Identify which cell holds the provided text, then report its [x, y] central coordinate. 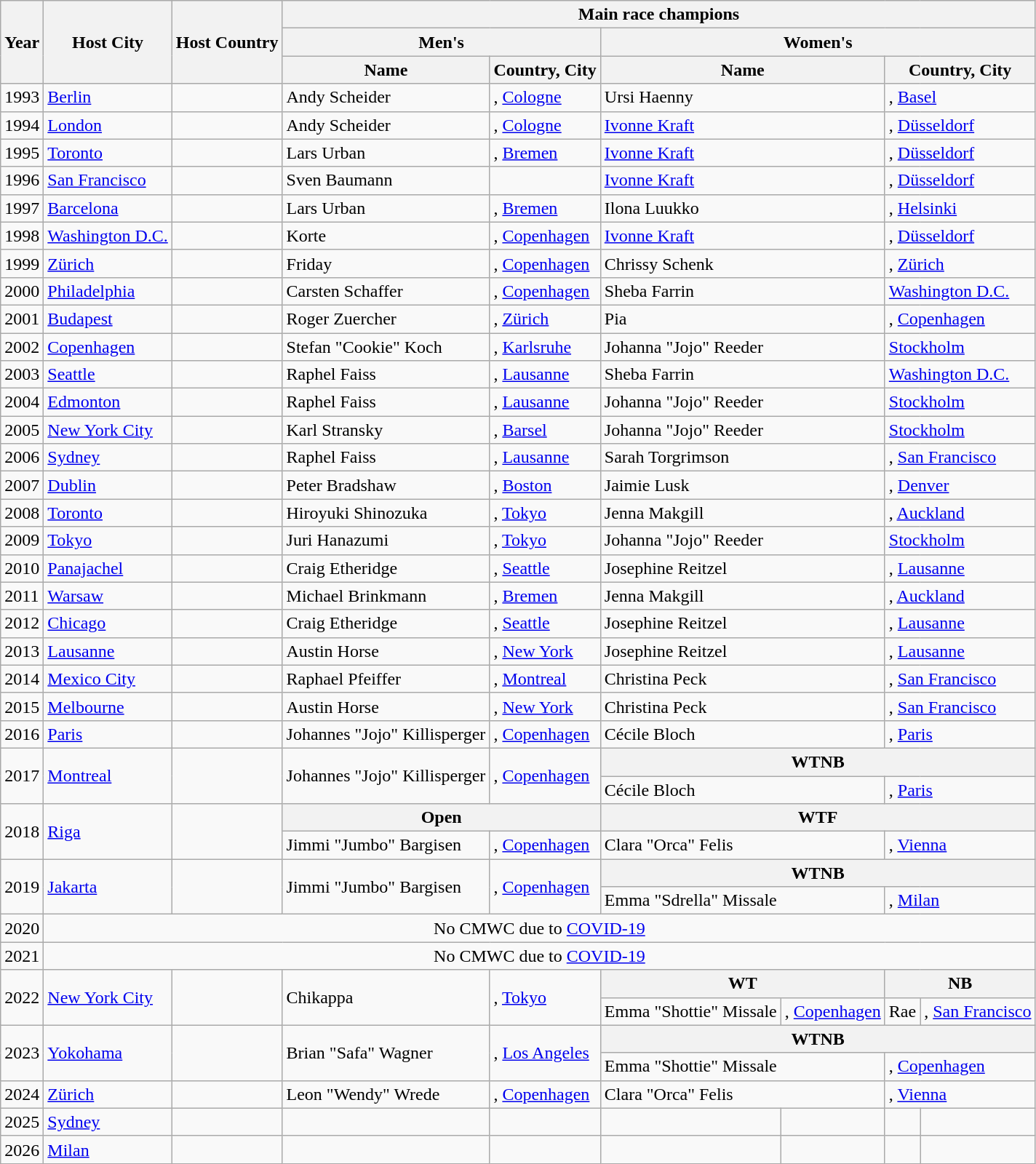
2001 [22, 319]
WTF [818, 818]
Jakarta [108, 887]
Melbourne [108, 706]
Peter Bradshaw [386, 485]
Open [441, 818]
Budapest [108, 319]
Rae [902, 1011]
Sven Baumann [386, 180]
2007 [22, 485]
, Helsinki [960, 208]
Riga [108, 832]
2016 [22, 734]
2003 [22, 375]
Leon "Wendy" Wrede [386, 1094]
Ilona Luukko [742, 208]
2011 [22, 596]
Friday [386, 263]
Carsten Schaffer [386, 291]
, Milan [960, 901]
2009 [22, 541]
Mexico City [108, 679]
Emma "Sdrella" Missale [742, 901]
1996 [22, 180]
2000 [22, 291]
Warsaw [108, 596]
Copenhagen [108, 347]
2025 [22, 1122]
, Denver [960, 485]
Lausanne [108, 651]
Host City [108, 42]
2006 [22, 458]
Women's [818, 42]
Main race champions [659, 15]
2004 [22, 402]
2024 [22, 1094]
Sarah Torgrimson [742, 458]
, Barsel [545, 430]
2012 [22, 623]
2022 [22, 997]
2023 [22, 1053]
Hiroyuki Shinozuka [386, 513]
2021 [22, 956]
San Francisco [108, 180]
Pia [742, 319]
Karl Stransky [386, 430]
London [108, 125]
Barcelona [108, 208]
1998 [22, 236]
2008 [22, 513]
Chicago [108, 623]
Korte [386, 236]
, Basel [960, 97]
Milan [108, 1149]
2026 [22, 1149]
1999 [22, 263]
Chrissy Schenk [742, 263]
NB [960, 984]
Stefan "Cookie" Koch [386, 347]
1993 [22, 97]
, Los Angeles [545, 1053]
2018 [22, 832]
Host Country [227, 42]
Men's [441, 42]
Raphael Pfeiffer [386, 679]
Ursi Haenny [742, 97]
2015 [22, 706]
2010 [22, 568]
Edmonton [108, 402]
Seattle [108, 375]
2020 [22, 928]
Year [22, 42]
Roger Zuercher [386, 319]
Chikappa [386, 997]
Panajachel [108, 568]
Yokohama [108, 1053]
WT [742, 984]
, Boston [545, 485]
1995 [22, 153]
Montreal [108, 776]
2013 [22, 651]
Berlin [108, 97]
2017 [22, 776]
Brian "Safa" Wagner [386, 1053]
2002 [22, 347]
Philadelphia [108, 291]
Juri Hanazumi [386, 541]
Jaimie Lusk [742, 485]
Michael Brinkmann [386, 596]
1997 [22, 208]
Paris [108, 734]
, Karlsruhe [545, 347]
2005 [22, 430]
, Montreal [545, 679]
2019 [22, 887]
Dublin [108, 485]
2014 [22, 679]
Tokyo [108, 541]
1994 [22, 125]
